Detect which cell encompasses the target text, then output its (x, y) center coordinate. 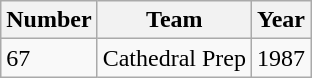
Year (282, 20)
1987 (282, 58)
67 (49, 58)
Team (174, 20)
Number (49, 20)
Cathedral Prep (174, 58)
